Capture the cell that displays the provided text and extract its (X, Y) central coordinate. 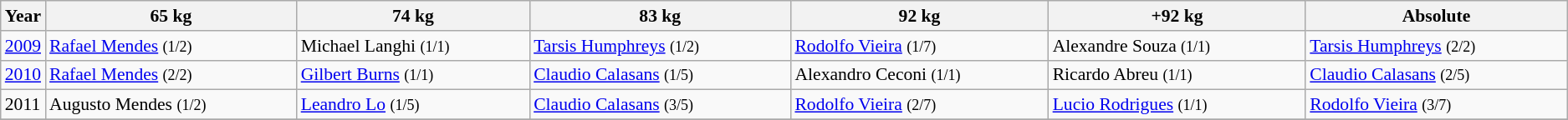
2010 (23, 75)
Rodolfo Vieira (2/7) (919, 105)
Absolute (1436, 16)
83 kg (660, 16)
Alexandre Souza (1/1) (1177, 46)
2009 (23, 46)
Leandro Lo (1/5) (413, 105)
92 kg (919, 16)
Michael Langhi (1/1) (413, 46)
Lucio Rodrigues (1/1) (1177, 105)
2011 (23, 105)
Claudio Calasans (3/5) (660, 105)
74 kg (413, 16)
65 kg (171, 16)
Tarsis Humphreys (1/2) (660, 46)
Claudio Calasans (1/5) (660, 75)
Gilbert Burns (1/1) (413, 75)
Year (23, 16)
Ricardo Abreu (1/1) (1177, 75)
Rodolfo Vieira (3/7) (1436, 105)
Alexandro Ceconi (1/1) (919, 75)
Claudio Calasans (2/5) (1436, 75)
+92 kg (1177, 16)
Rafael Mendes (2/2) (171, 75)
Tarsis Humphreys (2/2) (1436, 46)
Augusto Mendes (1/2) (171, 105)
Rodolfo Vieira (1/7) (919, 46)
Rafael Mendes (1/2) (171, 46)
